Detect which cell encompasses the target text, then output its (x, y) center coordinate. 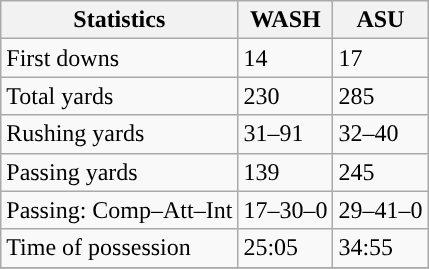
285 (380, 96)
Statistics (120, 20)
17–30–0 (286, 210)
ASU (380, 20)
Passing yards (120, 172)
17 (380, 58)
139 (286, 172)
25:05 (286, 248)
First downs (120, 58)
Time of possession (120, 248)
Rushing yards (120, 134)
245 (380, 172)
Total yards (120, 96)
WASH (286, 20)
14 (286, 58)
29–41–0 (380, 210)
230 (286, 96)
Passing: Comp–Att–Int (120, 210)
34:55 (380, 248)
32–40 (380, 134)
31–91 (286, 134)
